Scan for the cell matching the given text and deliver its [x, y] coordinate at center. 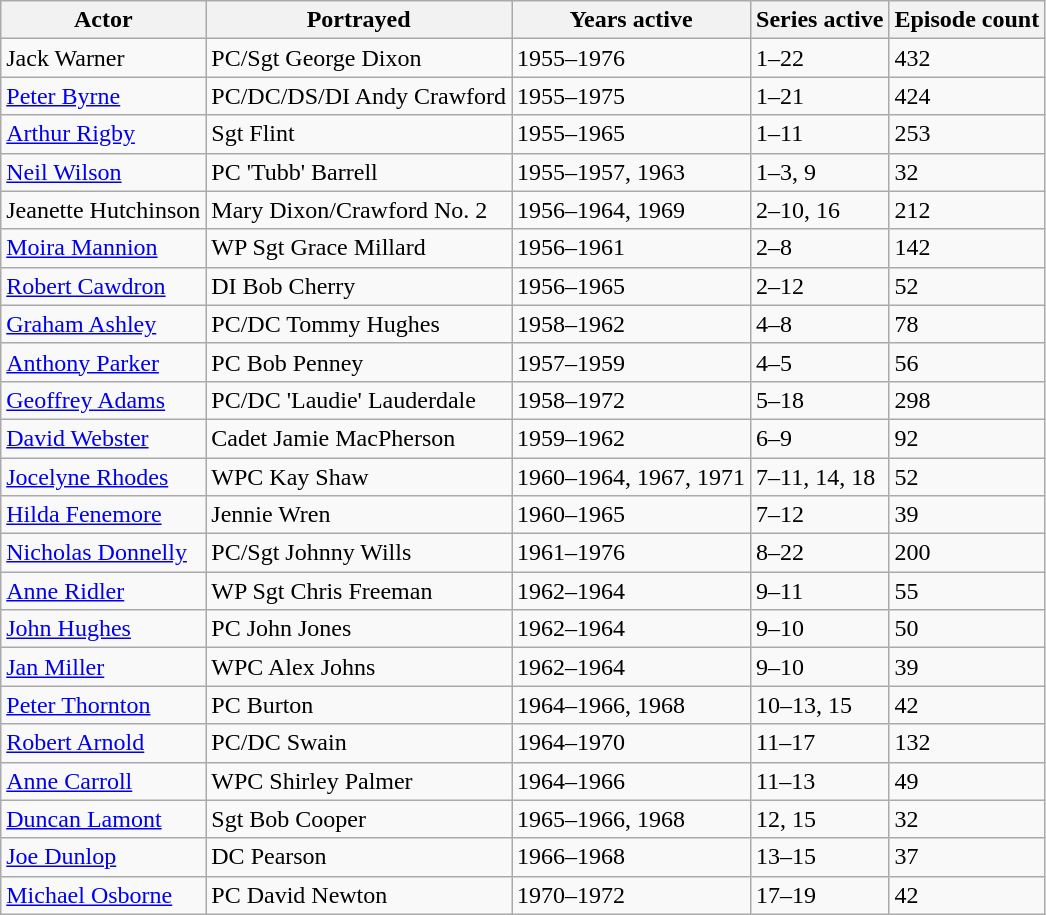
13–15 [820, 857]
David Webster [104, 438]
WP Sgt Grace Millard [359, 248]
2–8 [820, 248]
PC/DC/DS/DI Andy Crawford [359, 96]
PC Bob Penney [359, 362]
PC/Sgt George Dixon [359, 58]
Neil Wilson [104, 172]
PC 'Tubb' Barrell [359, 172]
1958–1972 [632, 400]
432 [967, 58]
56 [967, 362]
WPC Shirley Palmer [359, 781]
WPC Kay Shaw [359, 477]
1955–1975 [632, 96]
1960–1965 [632, 515]
1960–1964, 1967, 1971 [632, 477]
Mary Dixon/Crawford No. 2 [359, 210]
Years active [632, 20]
1964–1966 [632, 781]
Jeanette Hutchinson [104, 210]
1–21 [820, 96]
Graham Ashley [104, 324]
1955–1957, 1963 [632, 172]
6–9 [820, 438]
1970–1972 [632, 895]
Sgt Bob Cooper [359, 819]
78 [967, 324]
PC Burton [359, 705]
1955–1965 [632, 134]
Geoffrey Adams [104, 400]
1–11 [820, 134]
17–19 [820, 895]
PC/DC Tommy Hughes [359, 324]
9–11 [820, 591]
Anne Carroll [104, 781]
142 [967, 248]
Jack Warner [104, 58]
37 [967, 857]
1–22 [820, 58]
11–13 [820, 781]
Peter Thornton [104, 705]
1955–1976 [632, 58]
424 [967, 96]
Cadet Jamie MacPherson [359, 438]
WP Sgt Chris Freeman [359, 591]
200 [967, 553]
Portrayed [359, 20]
11–17 [820, 743]
1957–1959 [632, 362]
2–10, 16 [820, 210]
298 [967, 400]
Anthony Parker [104, 362]
5–18 [820, 400]
212 [967, 210]
Moira Mannion [104, 248]
1966–1968 [632, 857]
1–3, 9 [820, 172]
1959–1962 [632, 438]
John Hughes [104, 629]
1956–1965 [632, 286]
Jan Miller [104, 667]
Arthur Rigby [104, 134]
DI Bob Cherry [359, 286]
PC John Jones [359, 629]
Robert Cawdron [104, 286]
Duncan Lamont [104, 819]
1964–1970 [632, 743]
PC/DC 'Laudie' Lauderdale [359, 400]
Anne Ridler [104, 591]
PC David Newton [359, 895]
1956–1964, 1969 [632, 210]
132 [967, 743]
1964–1966, 1968 [632, 705]
50 [967, 629]
7–11, 14, 18 [820, 477]
Peter Byrne [104, 96]
4–5 [820, 362]
1965–1966, 1968 [632, 819]
92 [967, 438]
Joe Dunlop [104, 857]
7–12 [820, 515]
PC/Sgt Johnny Wills [359, 553]
WPC Alex Johns [359, 667]
49 [967, 781]
Jennie Wren [359, 515]
Jocelyne Rhodes [104, 477]
10–13, 15 [820, 705]
1956–1961 [632, 248]
55 [967, 591]
2–12 [820, 286]
253 [967, 134]
8–22 [820, 553]
Sgt Flint [359, 134]
PC/DC Swain [359, 743]
Episode count [967, 20]
Actor [104, 20]
12, 15 [820, 819]
Series active [820, 20]
4–8 [820, 324]
1961–1976 [632, 553]
DC Pearson [359, 857]
Michael Osborne [104, 895]
1958–1962 [632, 324]
Hilda Fenemore [104, 515]
Robert Arnold [104, 743]
Nicholas Donnelly [104, 553]
